Find where the given text appears and provide that cell's center as [X, Y] coordinate. 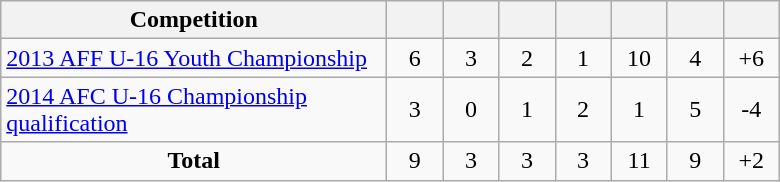
2014 AFC U-16 Championship qualification [194, 110]
Total [194, 161]
-4 [751, 110]
6 [415, 58]
0 [471, 110]
+6 [751, 58]
Competition [194, 20]
4 [695, 58]
11 [639, 161]
10 [639, 58]
2013 AFF U-16 Youth Championship [194, 58]
5 [695, 110]
+2 [751, 161]
